Find where the given text appears and provide that cell's center as (x, y) coordinate. 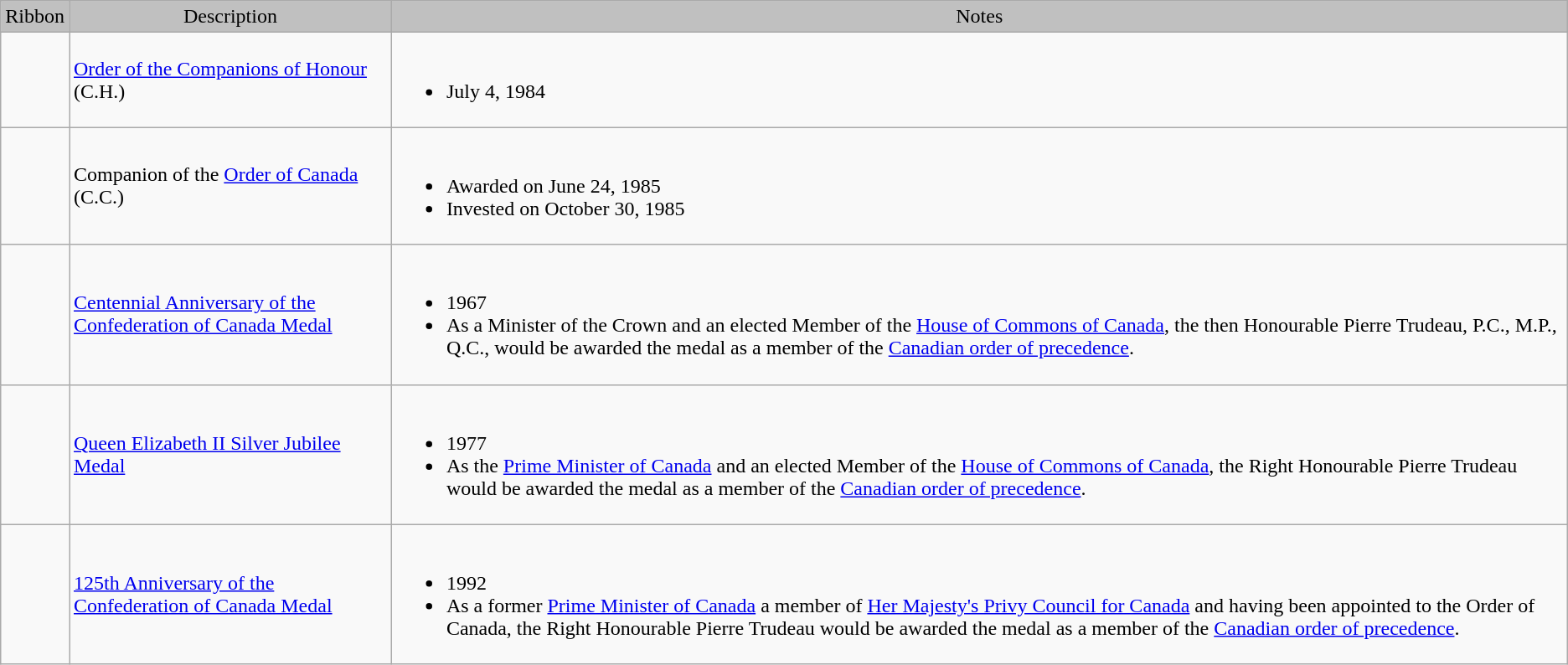
Order of the Companions of Honour (C.H.) (230, 80)
Awarded on June 24, 1985Invested on October 30, 1985 (979, 186)
Companion of the Order of Canada (C.C.) (230, 186)
125th Anniversary of the Confederation of Canada Medal (230, 595)
Notes (979, 17)
Centennial Anniversary of the Confederation of Canada Medal (230, 315)
Description (230, 17)
July 4, 1984 (979, 80)
Queen Elizabeth II Silver Jubilee Medal (230, 454)
Ribbon (35, 17)
